For the text-containing cell, return its midpoint in (X, Y) coordinate format. 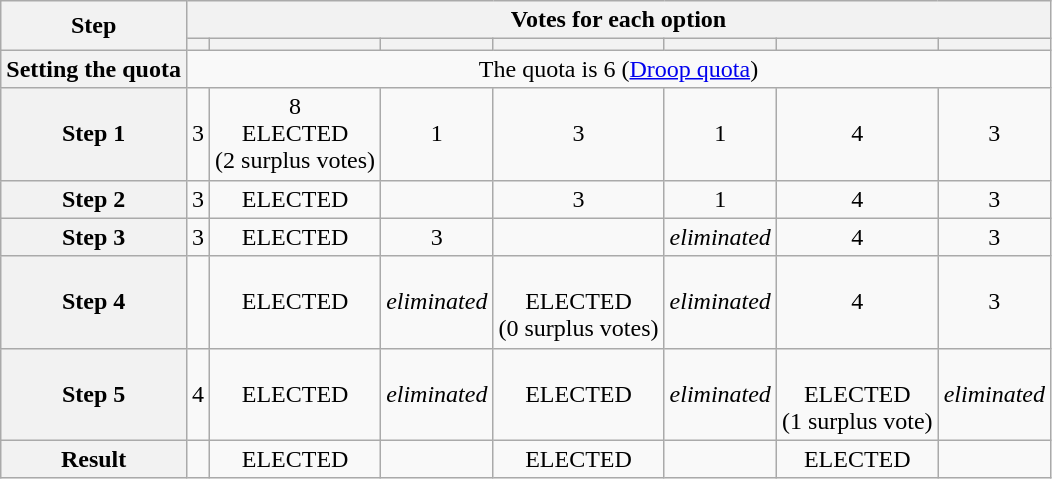
Result (94, 459)
ELECTED(0 surplus votes) (578, 302)
Step 2 (94, 199)
Votes for each option (618, 20)
ELECTED(1 surplus vote) (857, 394)
The quota is 6 (Droop quota) (618, 69)
Step 1 (94, 134)
Step 4 (94, 302)
Step (94, 26)
Setting the quota (94, 69)
8ELECTED(2 surplus votes) (296, 134)
Step 3 (94, 237)
Step 5 (94, 394)
